Pinpoint the cell where the given text exists, returning its [X, Y] midpoint coordinate. 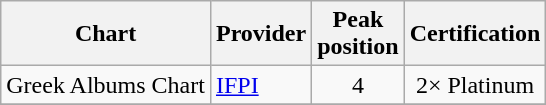
2× Platinum [475, 85]
IFPI [260, 85]
4 [358, 85]
Greek Albums Chart [106, 85]
Chart [106, 34]
Certification [475, 34]
Peakposition [358, 34]
Provider [260, 34]
